Pinpoint the cell where the given text exists, returning its [X, Y] midpoint coordinate. 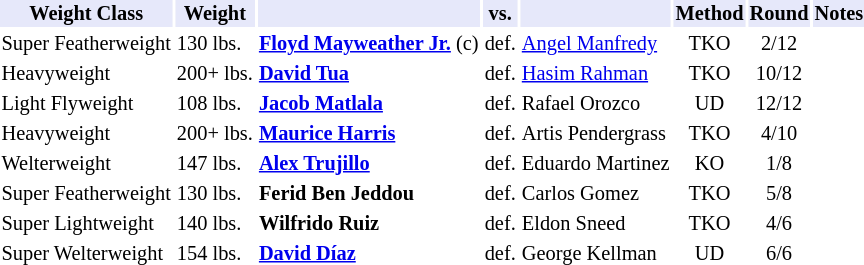
Weight Class [86, 14]
Maurice Harris [368, 134]
Eldon Sneed [596, 224]
Method [710, 14]
Super Lightweight [86, 224]
vs. [500, 14]
David Tua [368, 74]
Wilfrido Ruiz [368, 224]
Angel Manfredy [596, 44]
10/12 [779, 74]
4/10 [779, 134]
1/8 [779, 164]
12/12 [779, 104]
Weight [214, 14]
UD [710, 104]
147 lbs. [214, 164]
Round [779, 14]
Hasim Rahman [596, 74]
140 lbs. [214, 224]
KO [710, 164]
Welterweight [86, 164]
Rafael Orozco [596, 104]
5/8 [779, 194]
2/12 [779, 44]
108 lbs. [214, 104]
Alex Trujillo [368, 164]
Ferid Ben Jeddou [368, 194]
Light Flyweight [86, 104]
4/6 [779, 224]
Artis Pendergrass [596, 134]
Carlos Gomez [596, 194]
Eduardo Martinez [596, 164]
Floyd Mayweather Jr. (c) [368, 44]
Jacob Matlala [368, 104]
